Detect which cell encompasses the target text, then output its (x, y) center coordinate. 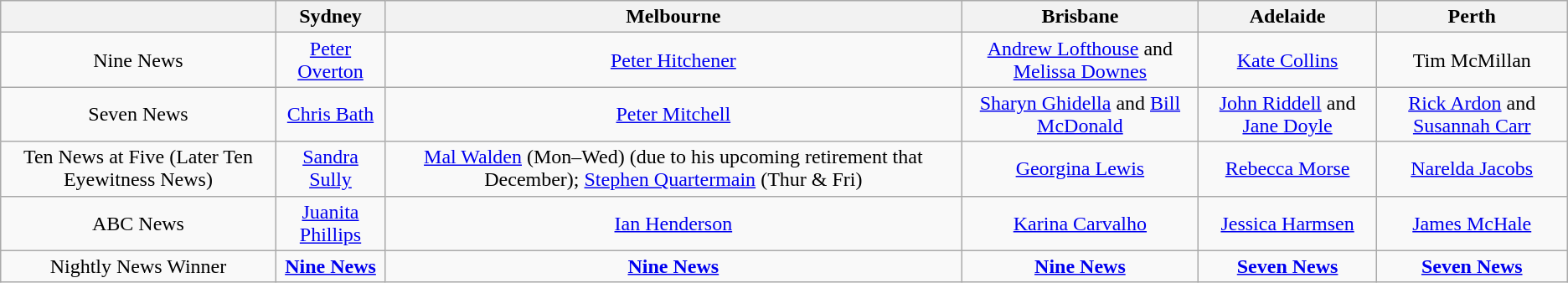
Ian Henderson (673, 223)
Rebecca Morse (1287, 169)
Sydney (330, 17)
Chris Bath (330, 114)
Mal Walden (Mon–Wed) (due to his upcoming retirement that December); Stephen Quartermain (Thur & Fri) (673, 169)
Jessica Harmsen (1287, 223)
Brisbane (1081, 17)
Juanita Phillips (330, 223)
Perth (1472, 17)
ABC News (138, 223)
Georgina Lewis (1081, 169)
Kate Collins (1287, 60)
Sharyn Ghidella and Bill McDonald (1081, 114)
Tim McMillan (1472, 60)
Karina Carvalho (1081, 223)
Peter Overton (330, 60)
James McHale (1472, 223)
John Riddell and Jane Doyle (1287, 114)
Sandra Sully (330, 169)
Andrew Lofthouse and Melissa Downes (1081, 60)
Nightly News Winner (138, 266)
Peter Mitchell (673, 114)
Narelda Jacobs (1472, 169)
Peter Hitchener (673, 60)
Adelaide (1287, 17)
Melbourne (673, 17)
Rick Ardon and Susannah Carr (1472, 114)
Ten News at Five (Later Ten Eyewitness News) (138, 169)
